Determine the (X, Y) coordinate at the center of the cell enclosing the given text.  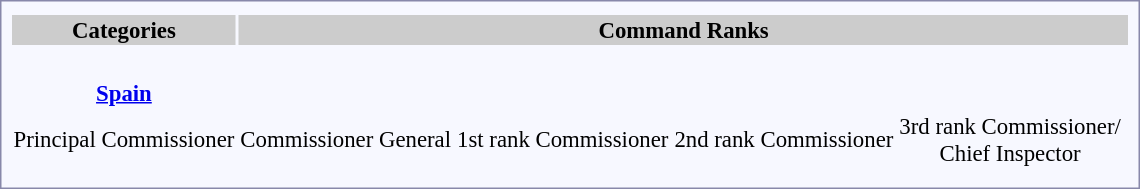
Principal Commissioner (124, 140)
Commissioner General (346, 140)
3rd rank Commissioner/Chief Inspector (1010, 140)
Command Ranks (684, 30)
Categories (124, 30)
1st rank Commissioner (563, 140)
2nd rank Commissioner (784, 140)
Spain (124, 80)
